Output the [X, Y] coordinate of the center of the cell containing the given text.  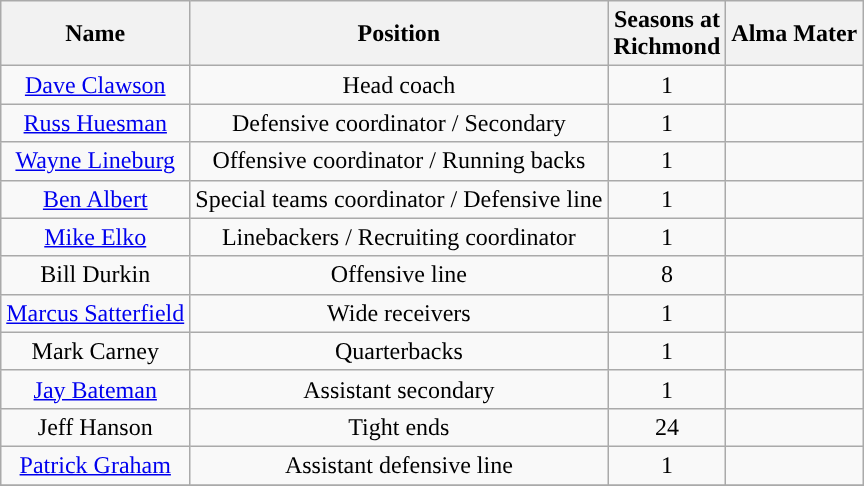
Wayne Lineburg [96, 161]
Jay Bateman [96, 389]
Head coach [399, 85]
Offensive coordinator / Running backs [399, 161]
Offensive line [399, 275]
Quarterbacks [399, 351]
Bill Durkin [96, 275]
Position [399, 34]
Jeff Hanson [96, 427]
Alma Mater [794, 34]
Special teams coordinator / Defensive line [399, 199]
8 [667, 275]
Defensive coordinator / Secondary [399, 123]
Dave Clawson [96, 85]
Patrick Graham [96, 465]
Linebackers / Recruiting coordinator [399, 237]
Mike Elko [96, 237]
Name [96, 34]
Mark Carney [96, 351]
24 [667, 427]
Ben Albert [96, 199]
Seasons at Richmond [667, 34]
Assistant secondary [399, 389]
Wide receivers [399, 313]
Russ Huesman [96, 123]
Marcus Satterfield [96, 313]
Tight ends [399, 427]
Assistant defensive line [399, 465]
